Provide the (x, y) coordinate of the cell's center where the given text is located.  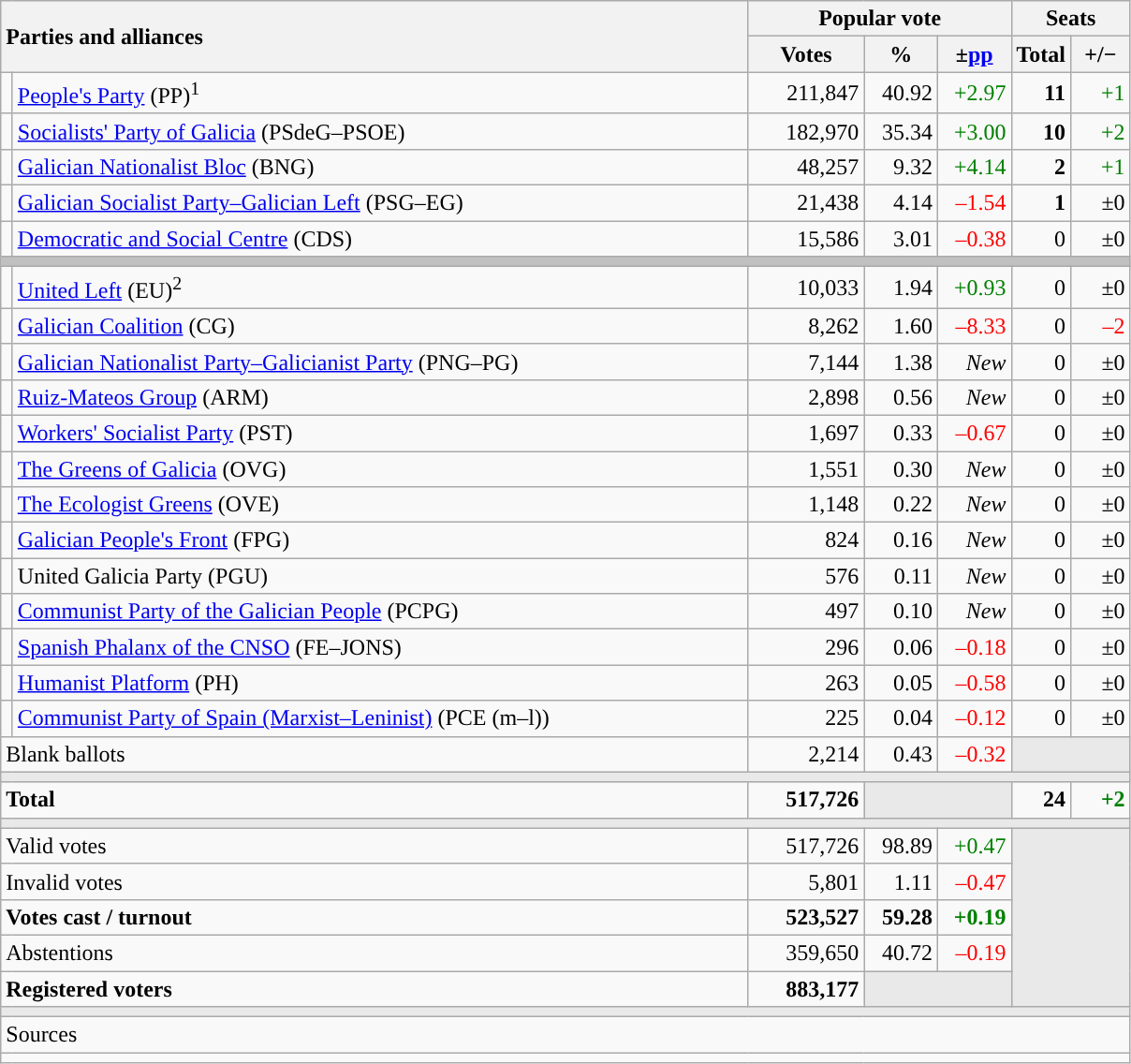
15,586 (806, 239)
+2.97 (974, 94)
–0.18 (974, 647)
United Left (EU)2 (380, 288)
–0.19 (974, 953)
2 (1041, 167)
359,650 (806, 953)
Communist Party of the Galician People (PCPG) (380, 612)
Abstentions (375, 953)
Votes cast / turnout (375, 917)
+4.14 (974, 167)
48,257 (806, 167)
24 (1041, 800)
–8.33 (974, 326)
% (901, 54)
Parties and alliances (375, 37)
Galician Socialist Party–Galician Left (PSG–EG) (380, 203)
Spanish Phalanx of the CNSO (FE–JONS) (380, 647)
Blank ballots (375, 754)
Sources (565, 1035)
4.14 (901, 203)
263 (806, 683)
Galician People's Front (FPG) (380, 540)
+0.93 (974, 288)
+0.47 (974, 846)
±pp (974, 54)
–2 (1101, 326)
35.34 (901, 131)
0.10 (901, 612)
576 (806, 576)
Votes (806, 54)
2,898 (806, 397)
–0.47 (974, 881)
Democratic and Social Centre (CDS) (380, 239)
–0.12 (974, 718)
–0.67 (974, 433)
1 (1041, 203)
Invalid votes (375, 881)
296 (806, 647)
98.89 (901, 846)
883,177 (806, 989)
Workers' Socialist Party (PST) (380, 433)
824 (806, 540)
0.30 (901, 469)
10,033 (806, 288)
1.38 (901, 362)
0.22 (901, 505)
523,527 (806, 917)
0.04 (901, 718)
497 (806, 612)
1.94 (901, 288)
People's Party (PP)1 (380, 94)
Galician Nationalist Bloc (BNG) (380, 167)
United Galicia Party (PGU) (380, 576)
0.16 (901, 540)
–0.38 (974, 239)
1,697 (806, 433)
Galician Coalition (CG) (380, 326)
0.43 (901, 754)
Registered voters (375, 989)
+0.19 (974, 917)
5,801 (806, 881)
0.33 (901, 433)
59.28 (901, 917)
The Greens of Galicia (OVG) (380, 469)
1,148 (806, 505)
9.32 (901, 167)
40.72 (901, 953)
1.60 (901, 326)
182,970 (806, 131)
7,144 (806, 362)
21,438 (806, 203)
0.56 (901, 397)
40.92 (901, 94)
1.11 (901, 881)
2,214 (806, 754)
211,847 (806, 94)
–0.58 (974, 683)
Popular vote (880, 19)
1,551 (806, 469)
225 (806, 718)
11 (1041, 94)
Humanist Platform (PH) (380, 683)
Socialists' Party of Galicia (PSdeG–PSOE) (380, 131)
3.01 (901, 239)
8,262 (806, 326)
Valid votes (375, 846)
The Ecologist Greens (OVE) (380, 505)
+3.00 (974, 131)
Ruiz-Mateos Group (ARM) (380, 397)
Galician Nationalist Party–Galicianist Party (PNG–PG) (380, 362)
10 (1041, 131)
+/− (1101, 54)
0.06 (901, 647)
0.05 (901, 683)
Communist Party of Spain (Marxist–Leninist) (PCE (m–l)) (380, 718)
0.11 (901, 576)
–1.54 (974, 203)
Seats (1071, 19)
–0.32 (974, 754)
